Pinpoint the cell where the given text exists, returning its (x, y) midpoint coordinate. 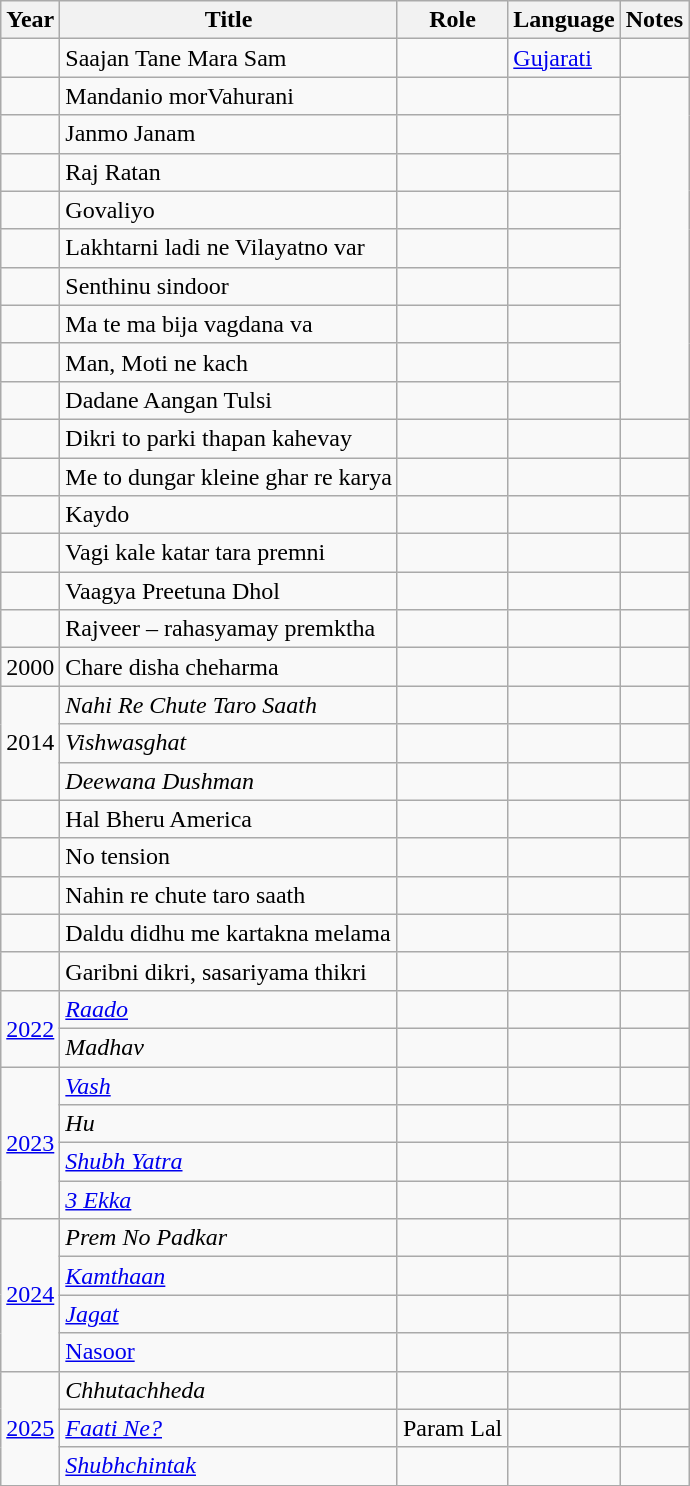
2022 (30, 1028)
Nahin re chute taro saath (229, 895)
Prem No Padkar (229, 1238)
Garibni dikri, sasariyama thikri (229, 971)
Ma te ma bija vagdana va (229, 324)
Vagi kale katar tara premni (229, 553)
Janmo Janam (229, 134)
Kamthaan (229, 1276)
Nahi Re Chute Taro Saath (229, 705)
Title (229, 20)
Rajveer – rahasyamay premktha (229, 629)
2000 (30, 667)
2023 (30, 1142)
Param Lal (452, 1428)
Chhutachheda (229, 1390)
Gujarati (564, 58)
Shubhchintak (229, 1466)
Raado (229, 1009)
Role (452, 20)
Dikri to parki thapan kahevay (229, 438)
Raj Ratan (229, 172)
Year (30, 20)
Vaagya Preetuna Dhol (229, 591)
Jagat (229, 1314)
Man, Moti ne kach (229, 362)
No tension (229, 857)
Govaliyo (229, 210)
Hal Bheru America (229, 819)
Dadane Aangan Tulsi (229, 400)
3 Ekka (229, 1200)
Hu (229, 1124)
2025 (30, 1428)
Kaydo (229, 515)
2024 (30, 1295)
Notes (654, 20)
Shubh Yatra (229, 1162)
Mandanio morVahurani (229, 96)
Lakhtarni ladi ne Vilayatno var (229, 248)
Language (564, 20)
Deewana Dushman (229, 781)
Vishwasghat (229, 743)
Chare disha cheharma (229, 667)
Faati Ne? (229, 1428)
Vash (229, 1085)
Saajan Tane Mara Sam (229, 58)
Senthinu sindoor (229, 286)
Me to dungar kleine ghar re karya (229, 477)
2014 (30, 743)
Daldu didhu me kartakna melama (229, 933)
Nasoor (229, 1352)
Madhav (229, 1047)
